Detect which cell encompasses the target text, then output its [X, Y] center coordinate. 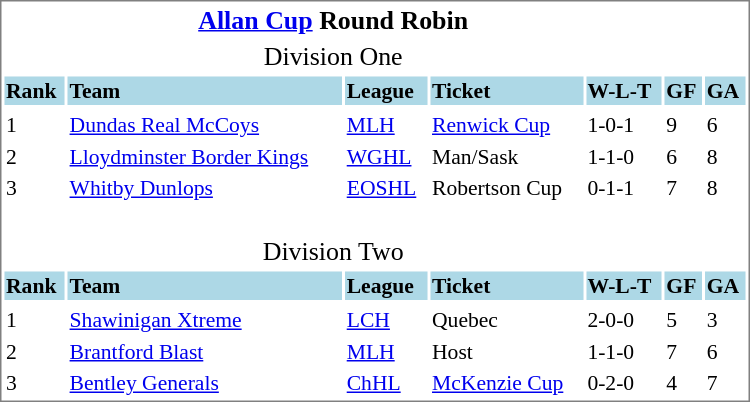
Allan Cup Round Robin [332, 20]
5 [684, 320]
WGHL [386, 156]
4 [684, 383]
0-2-0 [624, 383]
Shawinigan Xtreme [205, 320]
Whitby Dunlops [205, 188]
Bentley Generals [205, 383]
Quebec [507, 320]
Division Two [332, 238]
Host [507, 352]
ChHL [386, 383]
LCH [386, 320]
Man/Sask [507, 156]
1-0-1 [624, 125]
Division One [332, 56]
Robertson Cup [507, 188]
Renwick Cup [507, 125]
Brantford Blast [205, 352]
Dundas Real McCoys [205, 125]
2-0-0 [624, 320]
0-1-1 [624, 188]
Lloydminster Border Kings [205, 156]
EOSHL [386, 188]
McKenzie Cup [507, 383]
9 [684, 125]
